Extract the (x, y) coordinate from the center of the cell holding the provided text.  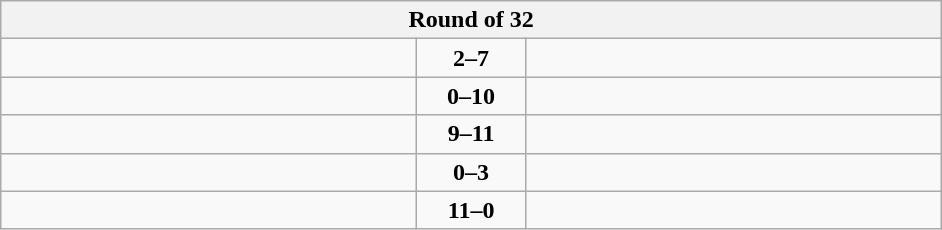
0–10 (472, 96)
9–11 (472, 134)
0–3 (472, 172)
2–7 (472, 58)
Round of 32 (472, 20)
11–0 (472, 210)
